Return the [x, y] coordinate for the center point of the cell that contains the specified text.  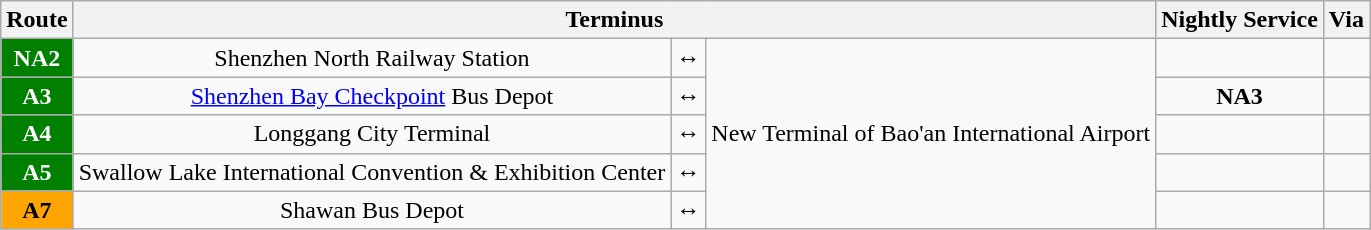
A4 [37, 134]
A7 [37, 210]
New Terminal of Bao'an International Airport [931, 134]
Nightly Service [1240, 20]
Shenzhen North Railway Station [372, 58]
A5 [37, 172]
A3 [37, 96]
NA3 [1240, 96]
Route [37, 20]
Swallow Lake International Convention & Exhibition Center [372, 172]
Terminus [614, 20]
Longgang City Terminal [372, 134]
Shawan Bus Depot [372, 210]
Via [1346, 20]
NA2 [37, 58]
Shenzhen Bay Checkpoint Bus Depot [372, 96]
